Output the (X, Y) coordinate of the center of the cell containing the given text.  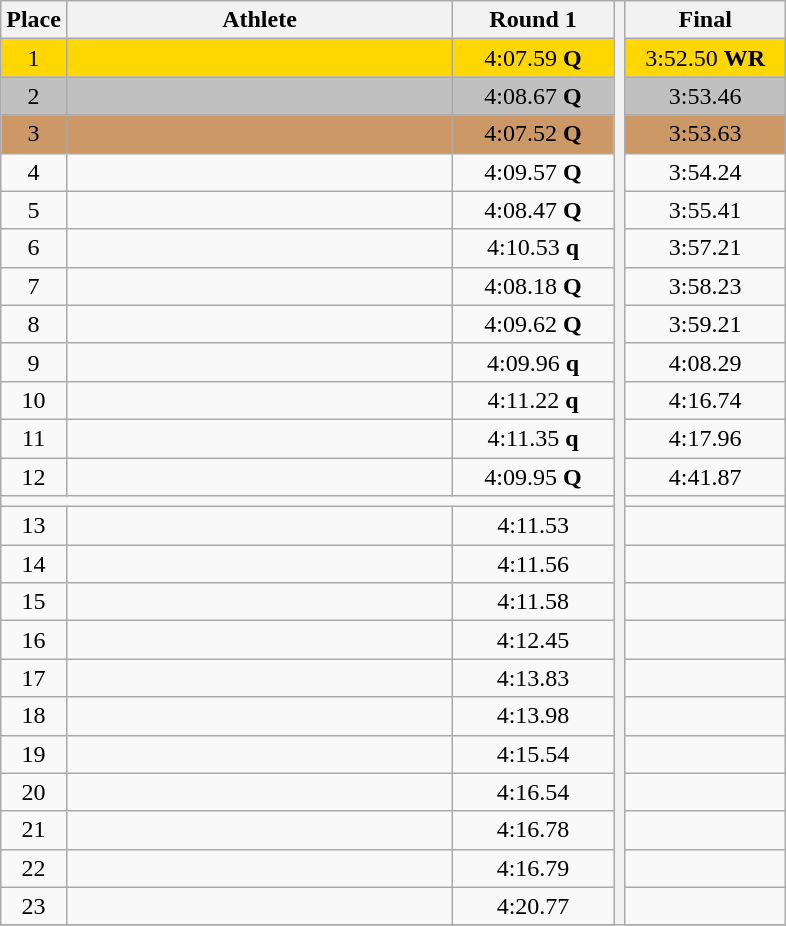
4:08.67 Q (534, 96)
3:59.21 (706, 324)
13 (34, 526)
11 (34, 438)
18 (34, 716)
3:57.21 (706, 248)
4:13.83 (534, 678)
9 (34, 362)
4:09.62 Q (534, 324)
23 (34, 906)
Athlete (259, 20)
6 (34, 248)
3:54.24 (706, 172)
4:12.45 (534, 640)
3 (34, 134)
3:58.23 (706, 286)
14 (34, 564)
4:11.58 (534, 602)
4:09.95 Q (534, 477)
4:09.96 q (534, 362)
4:11.53 (534, 526)
1 (34, 58)
2 (34, 96)
21 (34, 830)
5 (34, 210)
4:11.22 q (534, 400)
7 (34, 286)
16 (34, 640)
4:16.74 (706, 400)
10 (34, 400)
4:07.59 Q (534, 58)
4:16.54 (534, 792)
4:08.47 Q (534, 210)
3:55.41 (706, 210)
4:13.98 (534, 716)
4:11.35 q (534, 438)
4:16.78 (534, 830)
8 (34, 324)
3:53.63 (706, 134)
4:15.54 (534, 754)
4:41.87 (706, 477)
Round 1 (534, 20)
Final (706, 20)
20 (34, 792)
4:08.29 (706, 362)
15 (34, 602)
3:52.50 WR (706, 58)
4:20.77 (534, 906)
17 (34, 678)
4 (34, 172)
Place (34, 20)
4:10.53 q (534, 248)
4:09.57 Q (534, 172)
19 (34, 754)
4:17.96 (706, 438)
4:16.79 (534, 868)
4:11.56 (534, 564)
22 (34, 868)
3:53.46 (706, 96)
4:08.18 Q (534, 286)
4:07.52 Q (534, 134)
12 (34, 477)
